From the cell containing the given text, extract its center point as [X, Y] coordinate. 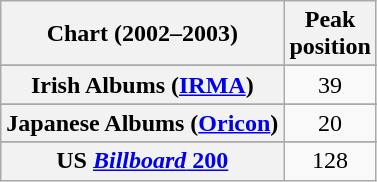
Irish Albums (IRMA) [142, 85]
Chart (2002–2003) [142, 34]
39 [330, 85]
128 [330, 161]
Peakposition [330, 34]
Japanese Albums (Oricon) [142, 123]
20 [330, 123]
US Billboard 200 [142, 161]
